Return the (X, Y) coordinate for the center point of the cell that contains the specified text.  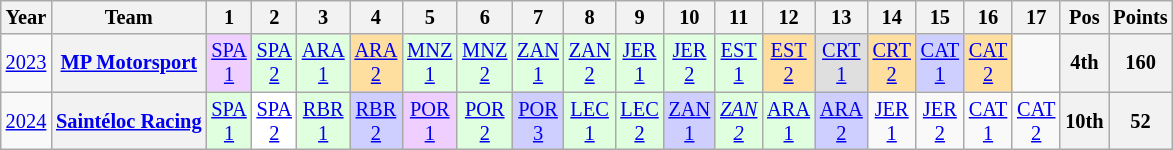
MNZ1 (430, 63)
8 (590, 17)
RBR1 (324, 121)
RBR2 (376, 121)
2023 (26, 63)
CRT2 (892, 63)
7 (538, 17)
160 (1140, 63)
17 (1036, 17)
EST1 (738, 63)
14 (892, 17)
13 (842, 17)
16 (988, 17)
Team (128, 17)
MNZ2 (484, 63)
POR1 (430, 121)
MP Motorsport (128, 63)
Saintéloc Racing (128, 121)
EST2 (788, 63)
LEC2 (639, 121)
2024 (26, 121)
5 (430, 17)
6 (484, 17)
11 (738, 17)
4th (1084, 63)
10th (1084, 121)
1 (228, 17)
10 (690, 17)
Year (26, 17)
15 (940, 17)
52 (1140, 121)
POR3 (538, 121)
2 (274, 17)
POR2 (484, 121)
12 (788, 17)
CRT1 (842, 63)
Pos (1084, 17)
4 (376, 17)
3 (324, 17)
LEC1 (590, 121)
Points (1140, 17)
9 (639, 17)
